Locate the cell with the specified text and output its (X, Y) center coordinate. 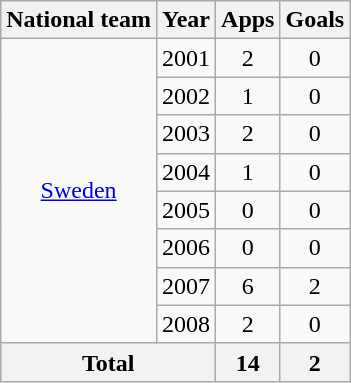
2004 (186, 172)
Total (108, 362)
2001 (186, 58)
Sweden (79, 191)
Year (186, 20)
2008 (186, 324)
2002 (186, 96)
Apps (248, 20)
2003 (186, 134)
2006 (186, 248)
6 (248, 286)
Goals (315, 20)
National team (79, 20)
2005 (186, 210)
14 (248, 362)
2007 (186, 286)
